Return [X, Y] of the center of cell containing provided text 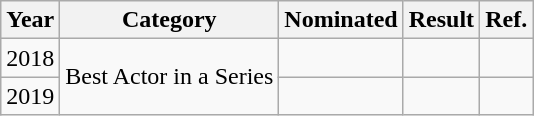
Ref. [506, 20]
Best Actor in a Series [170, 77]
2019 [30, 96]
Category [170, 20]
2018 [30, 58]
Nominated [341, 20]
Year [30, 20]
Result [441, 20]
